From the cell containing the given text, extract its center point as (x, y) coordinate. 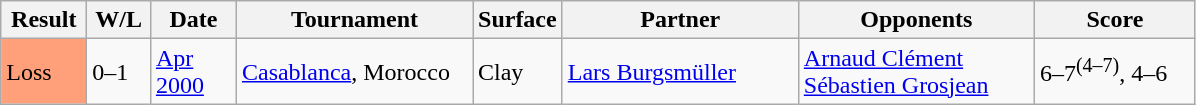
Date (193, 20)
Arnaud Clément Sébastien Grosjean (916, 72)
Score (1114, 20)
Result (44, 20)
Loss (44, 72)
Apr 2000 (193, 72)
Partner (680, 20)
0–1 (119, 72)
Tournament (354, 20)
W/L (119, 20)
Clay (517, 72)
Surface (517, 20)
Opponents (916, 20)
6–7(4–7), 4–6 (1114, 72)
Lars Burgsmüller (680, 72)
Casablanca, Morocco (354, 72)
